Detect which cell encompasses the target text, then output its [x, y] center coordinate. 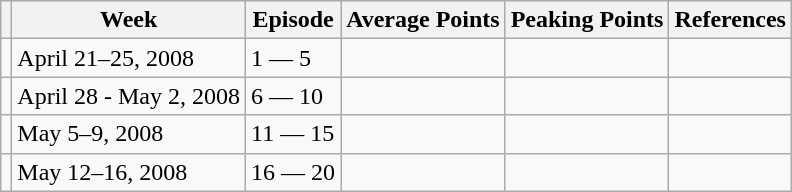
Episode [294, 20]
April 21–25, 2008 [129, 58]
May 12–16, 2008 [129, 172]
Peaking Points [587, 20]
Average Points [424, 20]
16 — 20 [294, 172]
Week [129, 20]
References [730, 20]
April 28 - May 2, 2008 [129, 96]
1 — 5 [294, 58]
May 5–9, 2008 [129, 134]
11 — 15 [294, 134]
6 — 10 [294, 96]
